Return (X, Y) of the center of cell containing provided text 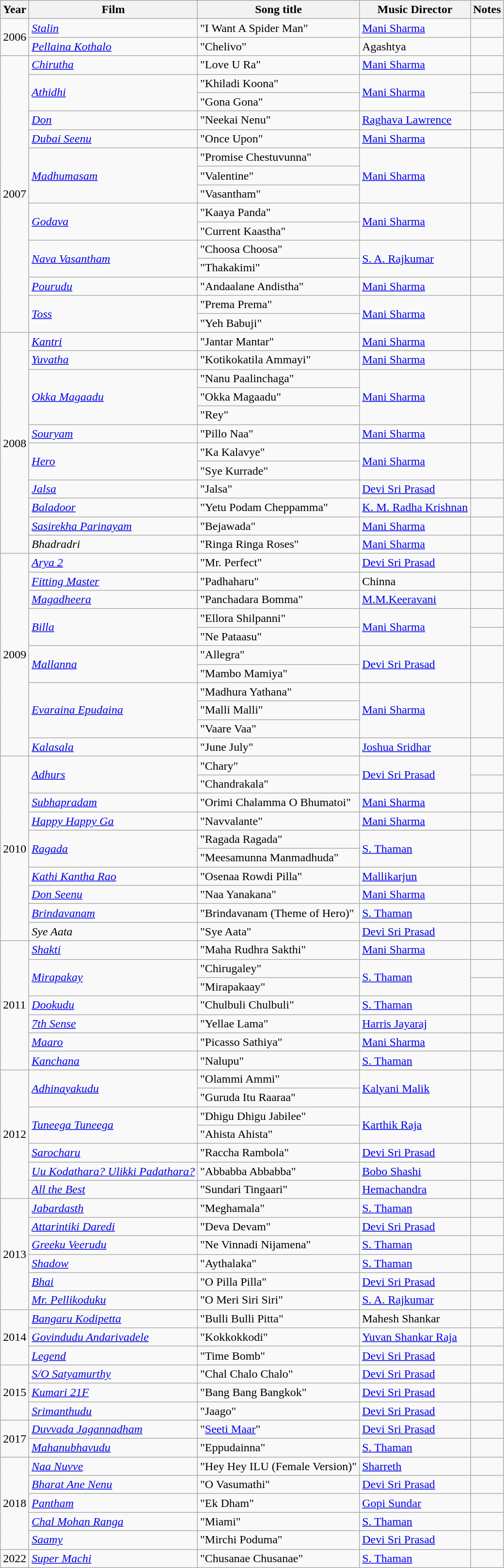
"Promise Chestuvunna" (279, 157)
Kathi Kantha Rao (113, 876)
Naa Nuvve (113, 1466)
"Chelivo" (279, 47)
Arya 2 (113, 563)
Hemachandra (415, 1190)
"Prema Prema" (279, 305)
"Pillo Naa" (279, 434)
"O Meri Siri Siri" (279, 1300)
"Yellae Lama" (279, 1024)
2022 (15, 1558)
Saamy (113, 1540)
"Valentine" (279, 175)
"Panchadara Bomma" (279, 600)
Nava Vasantham (113, 259)
"Vasantham" (279, 194)
Pantham (113, 1503)
"Mirapakaay" (279, 987)
"Current Kaastha" (279, 231)
"Chandrakala" (279, 784)
Toss (113, 314)
2012 (15, 1134)
Sharreth (415, 1466)
Srimanthudu (113, 1411)
Song title (279, 10)
"Rey" (279, 415)
"June July" (279, 747)
Pellaina Kothalo (113, 47)
"Ne Pataasu" (279, 637)
Bhadradri (113, 544)
Chinna (415, 581)
Hero (113, 461)
"Osenaa Rowdi Pilla" (279, 876)
Govindudu Andarivadele (113, 1337)
"Dhigu Dhigu Jabilee" (279, 1116)
"Mr. Perfect" (279, 563)
"Kotikokatila Ammayi" (279, 360)
"Picasso Sathiya" (279, 1042)
"Jaago" (279, 1411)
Music Director (415, 10)
"O Pilla Pilla" (279, 1282)
"Ringa Ringa Roses" (279, 544)
"Nanu Paalinchaga" (279, 378)
Pourudu (113, 286)
Kantri (113, 342)
"Once Upon" (279, 139)
"Navvalante" (279, 821)
Film (113, 10)
Subhapradam (113, 802)
Mahanubhavudu (113, 1448)
Shadow (113, 1263)
S/O Satyamurthy (113, 1374)
Harris Jayaraj (415, 1024)
2009 (15, 655)
"Orimi Chalamma O Bhumatoi" (279, 802)
"Deva Devam" (279, 1226)
Godava (113, 221)
Maaro (113, 1042)
2018 (15, 1503)
Adhinayakudu (113, 1088)
"Raccha Rambola" (279, 1153)
2007 (15, 194)
Jabardasth (113, 1208)
2014 (15, 1337)
Yuvan Shankar Raja (415, 1337)
Bharat Ane Nenu (113, 1485)
Don (113, 120)
Baladoor (113, 507)
Mallikarjun (415, 876)
2006 (15, 37)
Kanchana (113, 1060)
Chal Mohan Ranga (113, 1521)
Attarintiki Daredi (113, 1226)
Legend (113, 1355)
"Allegra" (279, 655)
M.M.Keeravani (415, 600)
"Gona Gona" (279, 102)
"Bejawada" (279, 526)
Bobo Shashi (415, 1171)
"Malli Malli" (279, 710)
"Andaalane Andistha" (279, 286)
Yuvatha (113, 360)
"Chulbuli Chulbuli" (279, 1005)
Uu Kodathara? Ulikki Padathara? (113, 1171)
"Padhaharu" (279, 581)
"Time Bomb" (279, 1355)
2010 (15, 849)
"Abbabba Abbabba" (279, 1171)
Stalin (113, 28)
"Vaare Vaa" (279, 729)
Sasirekha Parinayam (113, 526)
"Chal Chalo Chalo" (279, 1374)
"Bang Bang Bangkok" (279, 1392)
"Brindavanam (Theme of Hero)" (279, 913)
Ragada (113, 849)
"Jalsa" (279, 489)
"Ragada Ragada" (279, 839)
"Eppudainna" (279, 1448)
"Naa Yanakana" (279, 895)
"Khiladi Koona" (279, 83)
"Thakakimi" (279, 268)
"Sye Aata" (279, 931)
"Mambo Mamiya" (279, 673)
2013 (15, 1254)
"Ne Vinnadi Nijamena" (279, 1245)
Bangaru Kodipetta (113, 1319)
"Miami" (279, 1521)
2017 (15, 1439)
Mallanna (113, 664)
Dookudu (113, 1005)
Karthik Raja (415, 1125)
Raghava Lawrence (415, 120)
"O Vasumathi" (279, 1485)
Sye Aata (113, 931)
Kalasala (113, 747)
Agashtya (415, 47)
Shakti (113, 950)
"Chusanae Chusanae" (279, 1558)
Notes (487, 10)
"I Want A Spider Man" (279, 28)
Athidhi (113, 93)
"Ahista Ahista" (279, 1134)
Chirutha (113, 65)
K. M. Radha Krishnan (415, 507)
"Love U Ra" (279, 65)
"Sye Kurrade" (279, 470)
Fitting Master (113, 581)
Don Seenu (113, 895)
Tuneega Tuneega (113, 1125)
Evaraina Epudaina (113, 710)
All the Best (113, 1190)
Brindavanam (113, 913)
Sarocharu (113, 1153)
"Ek Dham" (279, 1503)
"Guruda Itu Raaraa" (279, 1097)
Happy Happy Ga (113, 821)
"Jantar Mantar" (279, 342)
2015 (15, 1392)
2011 (15, 1005)
"Olammi Ammi" (279, 1079)
"Ellora Shilpanni" (279, 618)
"Kokkokkodi" (279, 1337)
Kalyani Malik (415, 1088)
"Choosa Choosa" (279, 249)
"Yetu Podam Cheppamma" (279, 507)
"Chirugaley" (279, 968)
Super Machi (113, 1558)
Duvvada Jagannadham (113, 1429)
Year (15, 10)
"Aythalaka" (279, 1263)
Adhurs (113, 775)
"Chary" (279, 765)
"Kaaya Panda" (279, 212)
Jalsa (113, 489)
"Sundari Tingaari" (279, 1190)
Magadheera (113, 600)
Okka Magaadu (113, 397)
Souryam (113, 434)
"Ka Kalavye" (279, 452)
"Bulli Bulli Pitta" (279, 1319)
Billa (113, 627)
Madhumasam (113, 175)
"Yeh Babuji" (279, 323)
"Neekai Nenu" (279, 120)
"Seeti Maar" (279, 1429)
Mirapakay (113, 978)
"Hey Hey ILU (Female Version)" (279, 1466)
"Madhura Yathana" (279, 692)
Dubai Seenu (113, 139)
"Maha Rudhra Sakthi" (279, 950)
"Meesamunna Manmadhuda" (279, 858)
2008 (15, 443)
Kumari 21F (113, 1392)
Greeku Veerudu (113, 1245)
"Meghamala" (279, 1208)
"Okka Magaadu" (279, 397)
Joshua Sridhar (415, 747)
"Mirchi Poduma" (279, 1540)
Mr. Pellikoduku (113, 1300)
7th Sense (113, 1024)
Mahesh Shankar (415, 1319)
"Nalupu" (279, 1060)
Bhai (113, 1282)
Gopi Sundar (415, 1503)
